Scan for the cell matching the given text and deliver its [X, Y] coordinate at center. 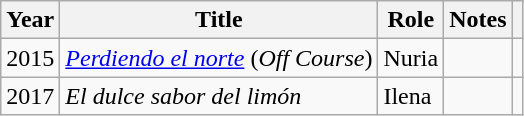
Nuria [411, 58]
Title [219, 20]
2015 [30, 58]
Ilena [411, 96]
Year [30, 20]
Notes [478, 20]
Perdiendo el norte (Off Course) [219, 58]
Role [411, 20]
2017 [30, 96]
El dulce sabor del limón [219, 96]
